Capture the cell that displays the provided text and extract its (x, y) central coordinate. 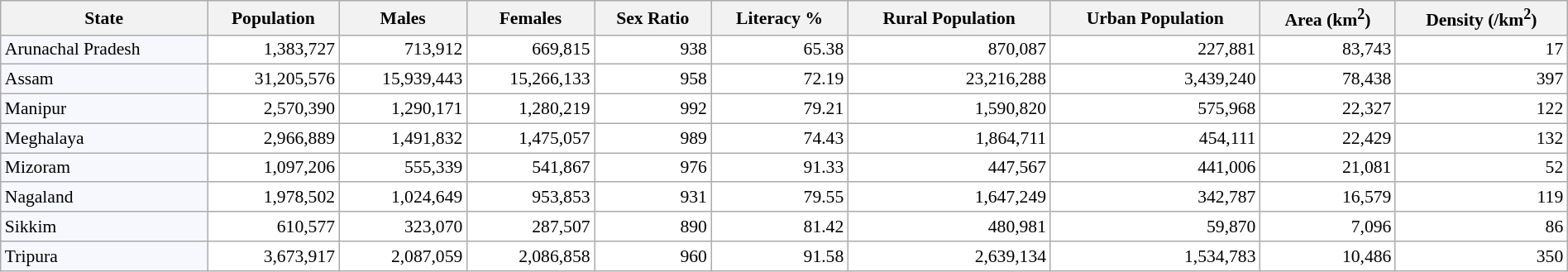
1,534,783 (1154, 256)
541,867 (530, 168)
21,081 (1327, 168)
287,507 (530, 227)
323,070 (403, 227)
2,966,889 (273, 138)
31,205,576 (273, 79)
555,339 (403, 168)
10,486 (1327, 256)
227,881 (1154, 50)
State (104, 18)
3,673,917 (273, 256)
Nagaland (104, 198)
Sikkim (104, 227)
132 (1481, 138)
480,981 (949, 227)
Population (273, 18)
610,577 (273, 227)
441,006 (1154, 168)
Rural Population (949, 18)
1,097,206 (273, 168)
1,978,502 (273, 198)
91.33 (779, 168)
713,912 (403, 50)
23,216,288 (949, 79)
1,590,820 (949, 109)
2,639,134 (949, 256)
Urban Population (1154, 18)
7,096 (1327, 227)
119 (1481, 198)
2,570,390 (273, 109)
992 (653, 109)
Literacy % (779, 18)
52 (1481, 168)
1,290,171 (403, 109)
397 (1481, 79)
1,475,057 (530, 138)
890 (653, 227)
15,266,133 (530, 79)
Tripura (104, 256)
65.38 (779, 50)
91.58 (779, 256)
78,438 (1327, 79)
122 (1481, 109)
1,280,219 (530, 109)
79.21 (779, 109)
2,087,059 (403, 256)
81.42 (779, 227)
Sex Ratio (653, 18)
1,491,832 (403, 138)
22,327 (1327, 109)
Manipur (104, 109)
342,787 (1154, 198)
454,111 (1154, 138)
16,579 (1327, 198)
953,853 (530, 198)
83,743 (1327, 50)
350 (1481, 256)
669,815 (530, 50)
447,567 (949, 168)
Mizoram (104, 168)
1,864,711 (949, 138)
Arunachal Pradesh (104, 50)
989 (653, 138)
960 (653, 256)
Males (403, 18)
938 (653, 50)
Meghalaya (104, 138)
1,647,249 (949, 198)
575,968 (1154, 109)
22,429 (1327, 138)
74.43 (779, 138)
59,870 (1154, 227)
1,024,649 (403, 198)
72.19 (779, 79)
Females (530, 18)
Assam (104, 79)
976 (653, 168)
86 (1481, 227)
958 (653, 79)
931 (653, 198)
79.55 (779, 198)
3,439,240 (1154, 79)
Area (km2) (1327, 18)
15,939,443 (403, 79)
1,383,727 (273, 50)
870,087 (949, 50)
Density (/km2) (1481, 18)
2,086,858 (530, 256)
17 (1481, 50)
